Extract the (x, y) coordinate from the center of the cell holding the provided text.  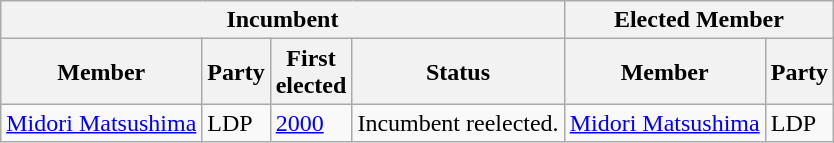
Status (458, 72)
Incumbent (282, 20)
Elected Member (698, 20)
Firstelected (311, 72)
Incumbent reelected. (458, 123)
2000 (311, 123)
